Scan for the cell matching the given text and deliver its (x, y) coordinate at center. 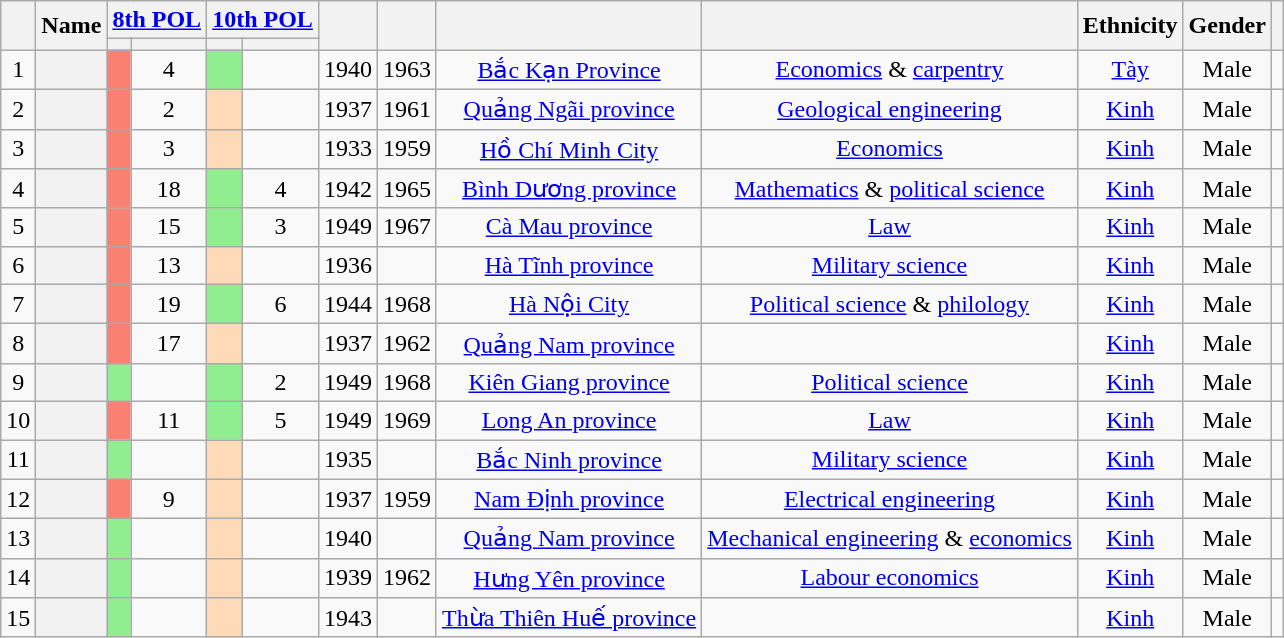
Political science (890, 382)
Hà Nội City (568, 304)
Gender (1227, 26)
Economics (890, 149)
Quảng Ngãi province (568, 109)
Name (72, 26)
Nam Định province (568, 499)
Mathematics & political science (890, 189)
Electrical engineering (890, 499)
7 (18, 304)
1961 (406, 109)
8 (18, 344)
1939 (348, 578)
8th POL (157, 20)
Cà Mau province (568, 227)
Bắc Ninh province (568, 460)
10 (18, 420)
Labour economics (890, 578)
Hồ Chí Minh City (568, 149)
1935 (348, 460)
17 (169, 344)
Ethnicity (1130, 26)
10th POL (263, 20)
1944 (348, 304)
Hà Tĩnh province (568, 265)
1969 (406, 420)
18 (169, 189)
Bắc Kạn Province (568, 70)
12 (18, 499)
1936 (348, 265)
1 (18, 70)
1943 (348, 618)
Tày (1130, 70)
Hưng Yên province (568, 578)
1942 (348, 189)
14 (18, 578)
1967 (406, 227)
1933 (348, 149)
Thừa Thiên Huế province (568, 618)
Mechanical engineering & economics (890, 539)
Political science & philology (890, 304)
Kiên Giang province (568, 382)
Bình Dương province (568, 189)
Long An province (568, 420)
Economics & carpentry (890, 70)
Geological engineering (890, 109)
1965 (406, 189)
19 (169, 304)
1963 (406, 70)
